Detect which cell encompasses the target text, then output its (x, y) center coordinate. 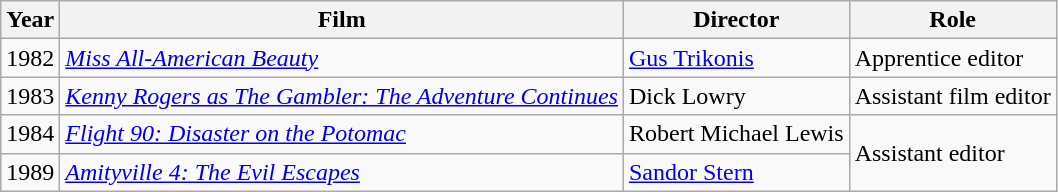
Kenny Rogers as The Gambler: The Adventure Continues (342, 96)
Amityville 4: The Evil Escapes (342, 172)
Assistant editor (952, 153)
Year (30, 20)
1983 (30, 96)
1984 (30, 134)
Director (736, 20)
Apprentice editor (952, 58)
Robert Michael Lewis (736, 134)
Assistant film editor (952, 96)
Film (342, 20)
Miss All-American Beauty (342, 58)
Gus Trikonis (736, 58)
1989 (30, 172)
Sandor Stern (736, 172)
Role (952, 20)
Dick Lowry (736, 96)
1982 (30, 58)
Flight 90: Disaster on the Potomac (342, 134)
